For the text-containing cell, return its midpoint in (X, Y) coordinate format. 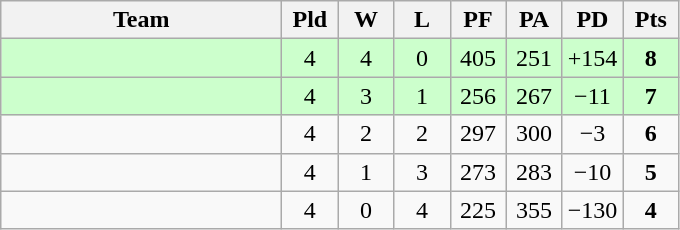
−10 (592, 172)
225 (478, 210)
7 (651, 96)
6 (651, 134)
405 (478, 58)
256 (478, 96)
251 (534, 58)
PA (534, 20)
+154 (592, 58)
300 (534, 134)
Pts (651, 20)
−11 (592, 96)
267 (534, 96)
355 (534, 210)
273 (478, 172)
L (422, 20)
W (366, 20)
5 (651, 172)
Team (142, 20)
PD (592, 20)
283 (534, 172)
−130 (592, 210)
297 (478, 134)
8 (651, 58)
Pld (310, 20)
PF (478, 20)
−3 (592, 134)
